Return the (x, y) coordinate for the center point of the cell that contains the specified text.  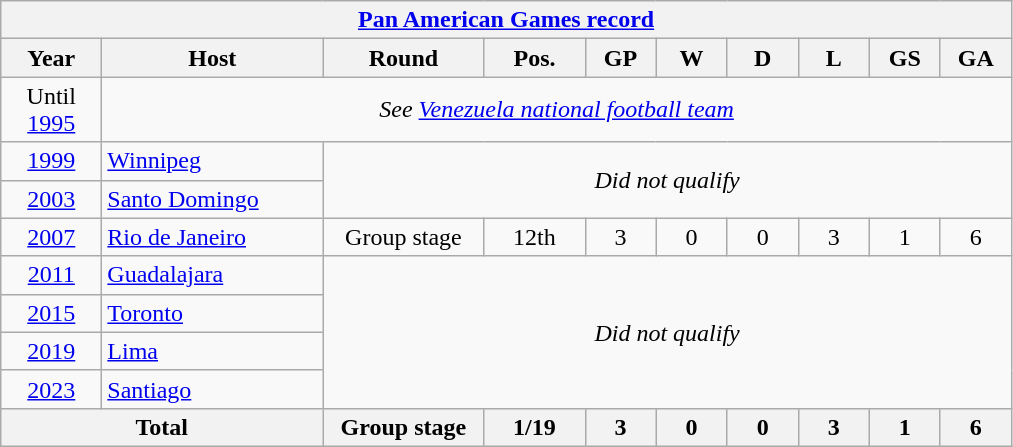
Pos. (534, 58)
W (692, 58)
Winnipeg (212, 161)
D (762, 58)
GA (976, 58)
12th (534, 237)
2007 (52, 237)
Pan American Games record (506, 20)
Total (162, 427)
See Venezuela national football team (557, 110)
Toronto (212, 313)
2003 (52, 199)
Year (52, 58)
Guadalajara (212, 275)
1/19 (534, 427)
2019 (52, 351)
GS (904, 58)
2011 (52, 275)
Lima (212, 351)
Santo Domingo (212, 199)
1999 (52, 161)
Rio de Janeiro (212, 237)
Santiago (212, 389)
Round (404, 58)
GP (620, 58)
Until 1995 (52, 110)
2015 (52, 313)
2023 (52, 389)
Host (212, 58)
L (834, 58)
